Extract the (x, y) coordinate from the center of the cell holding the provided text.  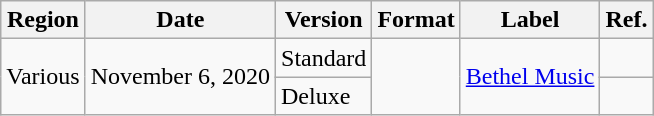
Ref. (626, 20)
November 6, 2020 (180, 77)
Date (180, 20)
Region (43, 20)
Bethel Music (530, 77)
Standard (324, 58)
Deluxe (324, 96)
Various (43, 77)
Label (530, 20)
Version (324, 20)
Format (416, 20)
